Provide the (x, y) coordinate of the cell's center where the given text is located.  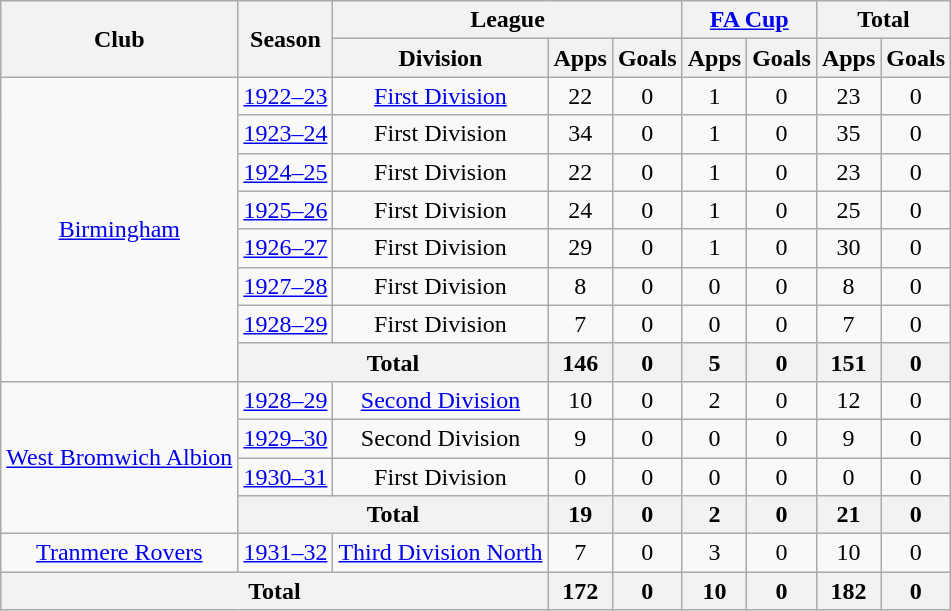
1925–26 (286, 210)
1930–31 (286, 477)
League (508, 20)
Birmingham (120, 229)
1924–25 (286, 172)
19 (580, 515)
1923–24 (286, 134)
1926–27 (286, 248)
1931–32 (286, 553)
35 (848, 134)
34 (580, 134)
29 (580, 248)
172 (580, 591)
24 (580, 210)
21 (848, 515)
25 (848, 210)
1929–30 (286, 438)
146 (580, 362)
West Bromwich Albion (120, 457)
Tranmere Rovers (120, 553)
3 (714, 553)
151 (848, 362)
30 (848, 248)
12 (848, 400)
5 (714, 362)
Third Division North (440, 553)
1927–28 (286, 286)
Season (286, 39)
Club (120, 39)
Division (440, 58)
182 (848, 591)
FA Cup (749, 20)
1922–23 (286, 96)
